Capture the cell that displays the provided text and extract its (X, Y) central coordinate. 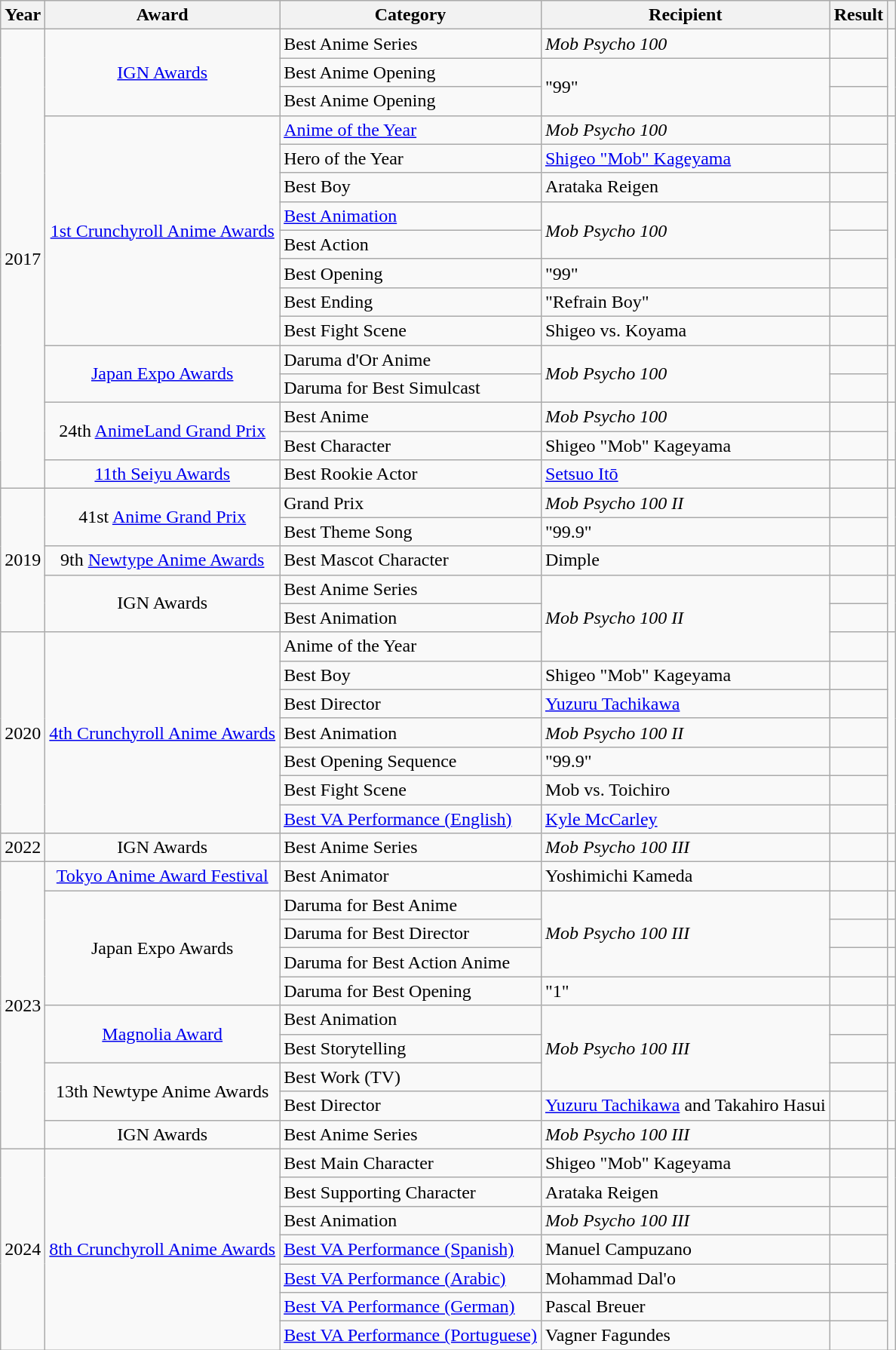
Best VA Performance (German) (410, 1307)
Best Anime (410, 417)
Result (858, 15)
Hero of the Year (410, 158)
Setsuo Itō (685, 474)
Vagner Fagundes (685, 1336)
Magnolia Award (163, 1034)
Yoshimichi Kameda (685, 876)
Tokyo Anime Award Festival (163, 876)
Best Opening (410, 273)
Grand Prix (410, 503)
Manuel Campuzano (685, 1249)
Dimple (685, 560)
Shigeo vs. Koyama (685, 330)
Best Ending (410, 302)
Best Animator (410, 876)
Recipient (685, 15)
Daruma for Best Action Anime (410, 962)
"Refrain Boy" (685, 302)
Year (23, 15)
Mohammad Dal'o (685, 1278)
Best Action (410, 244)
2017 (23, 259)
41st Anime Grand Prix (163, 517)
Pascal Breuer (685, 1307)
11th Seiyu Awards (163, 474)
Best VA Performance (Arabic) (410, 1278)
2022 (23, 848)
Best Storytelling (410, 1048)
24th AnimeLand Grand Prix (163, 431)
Daruma d'Or Anime (410, 360)
Yuzuru Tachikawa and Takahiro Hasui (685, 1106)
Best VA Performance (Spanish) (410, 1249)
Best Character (410, 446)
Best Supporting Character (410, 1192)
Kyle McCarley (685, 818)
2024 (23, 1249)
8th Crunchyroll Anime Awards (163, 1249)
2020 (23, 732)
Mob vs. Toichiro (685, 790)
Best Opening Sequence (410, 761)
13th Newtype Anime Awards (163, 1091)
Best VA Performance (English) (410, 818)
Daruma for Best Simulcast (410, 388)
Daruma for Best Director (410, 934)
2023 (23, 1006)
Best Work (TV) (410, 1077)
Best Mascot Character (410, 560)
Daruma for Best Opening (410, 991)
"1" (685, 991)
2019 (23, 560)
4th Crunchyroll Anime Awards (163, 732)
Best Main Character (410, 1163)
Best VA Performance (Portuguese) (410, 1336)
Award (163, 15)
9th Newtype Anime Awards (163, 560)
Best Theme Song (410, 532)
1st Crunchyroll Anime Awards (163, 230)
Category (410, 15)
Yuzuru Tachikawa (685, 704)
Daruma for Best Anime (410, 905)
Best Rookie Actor (410, 474)
